Extract the [x, y] coordinate from the center of the cell holding the provided text.  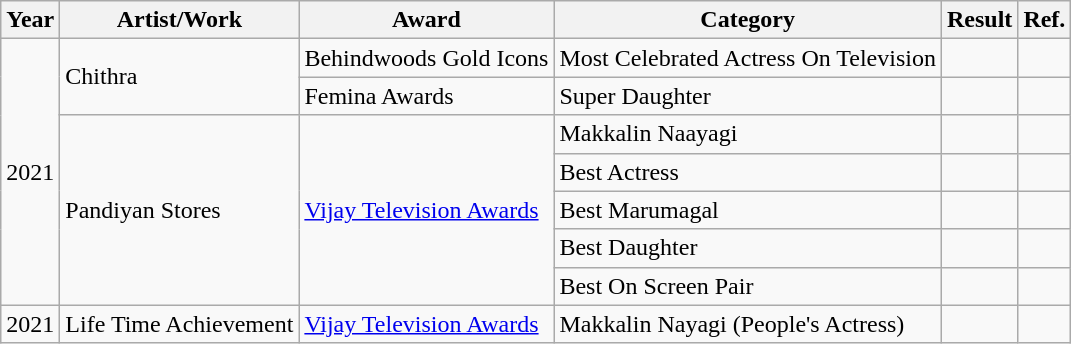
Most Celebrated Actress On Television [748, 58]
Result [979, 20]
Femina Awards [426, 96]
Pandiyan Stores [180, 210]
Chithra [180, 77]
Best Marumagal [748, 210]
Best On Screen Pair [748, 286]
Artist/Work [180, 20]
Best Actress [748, 172]
Best Daughter [748, 248]
Award [426, 20]
Makkalin Nayagi (People's Actress) [748, 324]
Makkalin Naayagi [748, 134]
Ref. [1044, 20]
Year [30, 20]
Super Daughter [748, 96]
Behindwoods Gold Icons [426, 58]
Category [748, 20]
Life Time Achievement [180, 324]
